Determine the [x, y] coordinate at the center of the cell enclosing the given text.  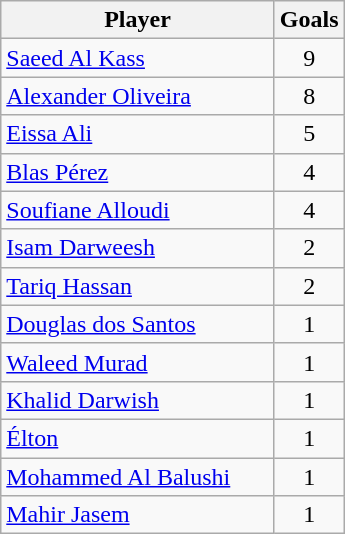
Waleed Murad [138, 362]
Élton [138, 438]
5 [309, 134]
Douglas dos Santos [138, 324]
Eissa Ali [138, 134]
Mohammed Al Balushi [138, 477]
8 [309, 96]
Alexander Oliveira [138, 96]
Khalid Darwish [138, 400]
Saeed Al Kass [138, 58]
Mahir Jasem [138, 515]
Player [138, 20]
Isam Darweesh [138, 248]
Blas Pérez [138, 172]
Goals [309, 20]
Soufiane Alloudi [138, 210]
Tariq Hassan [138, 286]
9 [309, 58]
